Determine the [x, y] coordinate at the center of the cell enclosing the given text.  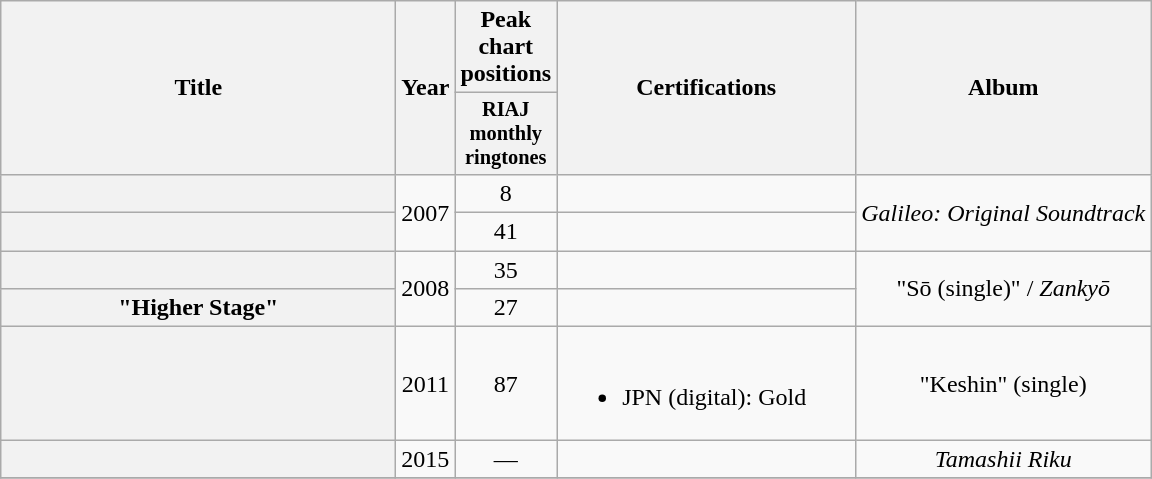
Album [1004, 88]
2011 [426, 384]
Peak chart positions [506, 47]
35 [506, 270]
8 [506, 193]
2007 [426, 212]
Title [198, 88]
"Higher Stage" [198, 308]
RIAJmonthlyringtones [506, 134]
87 [506, 384]
2008 [426, 289]
"Keshin" (single) [1004, 384]
2015 [426, 459]
JPN (digital): Gold [706, 384]
Tamashii Riku [1004, 459]
— [506, 459]
"Sō (single)" / Zankyō [1004, 289]
41 [506, 232]
Certifications [706, 88]
Galileo: Original Soundtrack [1004, 212]
27 [506, 308]
Year [426, 88]
